For the text-containing cell, return its midpoint in [x, y] coordinate format. 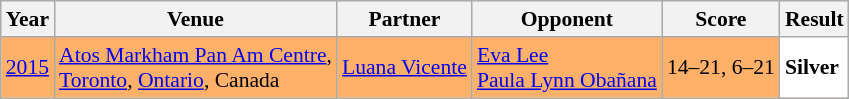
Venue [196, 19]
Year [28, 19]
2015 [28, 68]
Result [814, 19]
Atos Markham Pan Am Centre,Toronto, Ontario, Canada [196, 68]
14–21, 6–21 [721, 68]
Luana Vicente [404, 68]
Opponent [567, 19]
Silver [814, 68]
Eva Lee Paula Lynn Obañana [567, 68]
Partner [404, 19]
Score [721, 19]
